Capture the cell that displays the provided text and extract its [x, y] central coordinate. 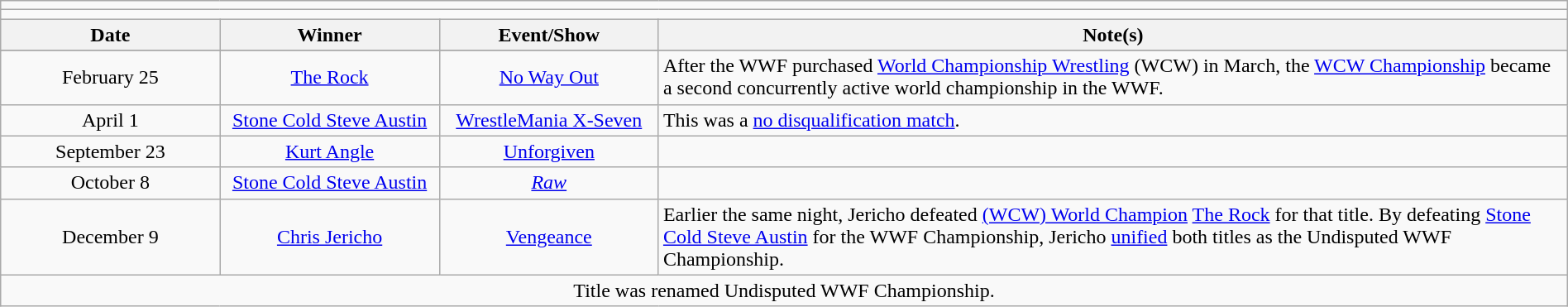
WrestleMania X-Seven [549, 120]
The Rock [329, 78]
Event/Show [549, 35]
Date [111, 35]
Raw [549, 183]
Chris Jericho [329, 237]
Vengeance [549, 237]
Note(s) [1113, 35]
Unforgiven [549, 151]
April 1 [111, 120]
Title was renamed Undisputed WWF Championship. [784, 290]
Kurt Angle [329, 151]
February 25 [111, 78]
December 9 [111, 237]
Winner [329, 35]
No Way Out [549, 78]
This was a no disqualification match. [1113, 120]
October 8 [111, 183]
September 23 [111, 151]
